Search for the cell housing the specified text and yield its [X, Y] center coordinate. 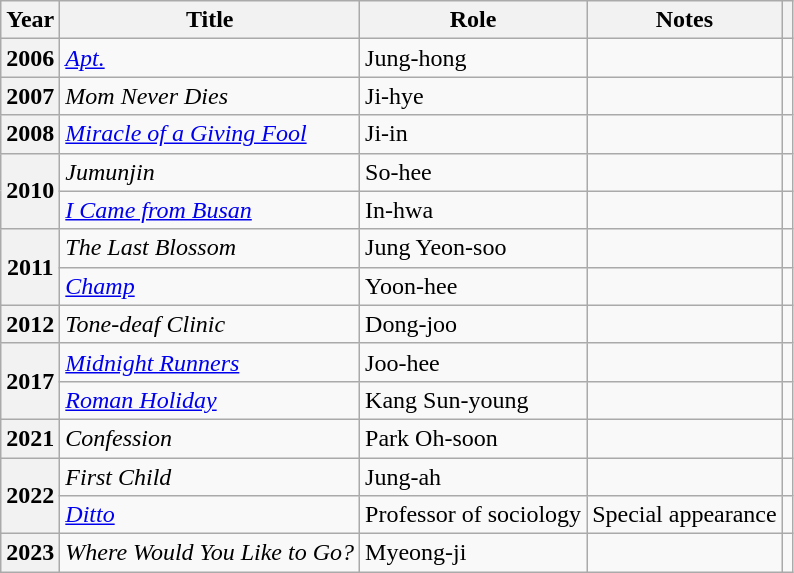
Champ [210, 286]
Jung-hong [474, 58]
2010 [30, 191]
Ji-hye [474, 96]
2012 [30, 324]
Year [30, 20]
2011 [30, 267]
First Child [210, 477]
Ji-in [474, 134]
So-hee [474, 172]
2017 [30, 381]
Notes [685, 20]
Professor of sociology [474, 515]
Joo-hee [474, 362]
In-hwa [474, 210]
Mom Never Dies [210, 96]
Confession [210, 438]
I Came from Busan [210, 210]
Special appearance [685, 515]
Apt. [210, 58]
Jumunjin [210, 172]
2006 [30, 58]
Ditto [210, 515]
Dong-joo [474, 324]
Tone-deaf Clinic [210, 324]
Where Would You Like to Go? [210, 553]
2021 [30, 438]
2022 [30, 496]
Role [474, 20]
Park Oh-soon [474, 438]
Midnight Runners [210, 362]
2008 [30, 134]
The Last Blossom [210, 248]
2023 [30, 553]
Roman Holiday [210, 400]
Myeong-ji [474, 553]
Jung Yeon-soo [474, 248]
Miracle of a Giving Fool [210, 134]
Jung-ah [474, 477]
Title [210, 20]
Kang Sun-young [474, 400]
Yoon-hee [474, 286]
2007 [30, 96]
